Output the (x, y) coordinate of the center of the cell containing the given text.  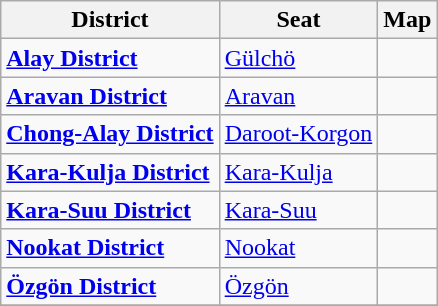
Nookat District (110, 248)
Gülchö (298, 58)
Kara-Kulja District (110, 172)
Map (408, 20)
Nookat (298, 248)
Seat (298, 20)
Kara-Kulja (298, 172)
Kara-Suu District (110, 210)
District (110, 20)
Kara-Suu (298, 210)
Alay District (110, 58)
Aravan District (110, 96)
Aravan (298, 96)
Chong-Alay District (110, 134)
Özgön District (110, 286)
Daroot-Korgon (298, 134)
Özgön (298, 286)
